Return [X, Y] of the center of cell containing provided text 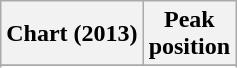
Peak position [189, 34]
Chart (2013) [72, 34]
